Determine the (x, y) coordinate at the center of the cell enclosing the given text.  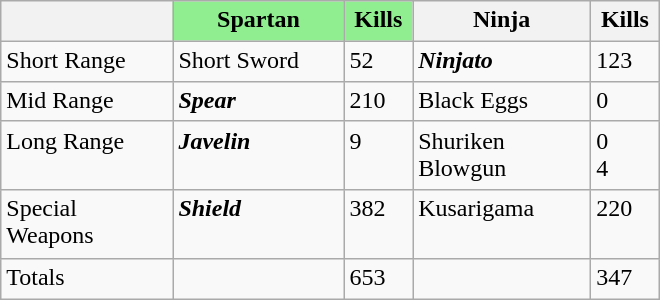
Mid Range (87, 101)
Black Eggs (502, 101)
Spartan (258, 21)
Ninja (502, 21)
52 (378, 61)
Short Range (87, 61)
382 (378, 224)
ShurikenBlowgun (502, 156)
653 (378, 279)
Ninjato (502, 61)
347 (626, 279)
0 (626, 101)
Shield (258, 224)
220 (626, 224)
9 (378, 156)
210 (378, 101)
Spear (258, 101)
Totals (87, 279)
123 (626, 61)
Javelin (258, 156)
Long Range (87, 156)
04 (626, 156)
Special Weapons (87, 224)
Short Sword (258, 61)
Kusarigama (502, 224)
